Identify which cell holds the provided text, then report its (X, Y) central coordinate. 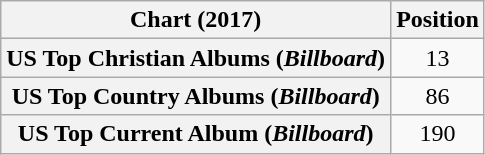
Position (438, 20)
190 (438, 134)
US Top Country Albums (Billboard) (196, 96)
US Top Christian Albums (Billboard) (196, 58)
US Top Current Album (Billboard) (196, 134)
13 (438, 58)
Chart (2017) (196, 20)
86 (438, 96)
